Locate the cell with the specified text and output its [X, Y] center coordinate. 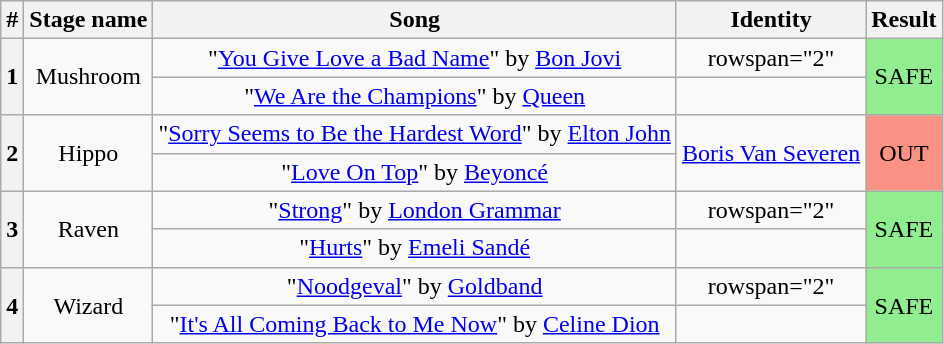
Song [415, 20]
Raven [88, 229]
Identity [770, 20]
Stage name [88, 20]
3 [12, 229]
1 [12, 77]
4 [12, 305]
"Sorry Seems to Be the Hardest Word" by Elton John [415, 134]
OUT [904, 153]
"Hurts" by Emeli Sandé [415, 248]
Hippo [88, 153]
"It's All Coming Back to Me Now" by Celine Dion [415, 324]
"We Are the Champions" by Queen [415, 96]
Result [904, 20]
2 [12, 153]
Wizard [88, 305]
"You Give Love a Bad Name" by Bon Jovi [415, 58]
Boris Van Severen [770, 153]
"Love On Top" by Beyoncé [415, 172]
"Strong" by London Grammar [415, 210]
# [12, 20]
"Noodgeval" by Goldband [415, 286]
Mushroom [88, 77]
